Scan for the cell matching the given text and deliver its (X, Y) coordinate at center. 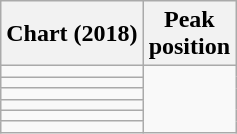
Chart (2018) (72, 34)
Peakposition (189, 34)
